Return [X, Y] of the center of cell containing provided text 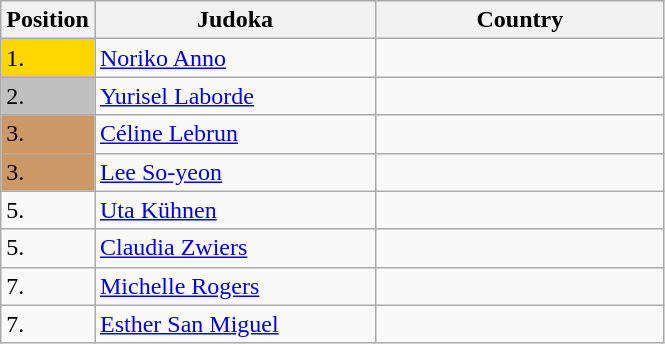
Céline Lebrun [234, 134]
Noriko Anno [234, 58]
2. [48, 96]
Country [520, 20]
1. [48, 58]
Michelle Rogers [234, 286]
Yurisel Laborde [234, 96]
Claudia Zwiers [234, 248]
Position [48, 20]
Lee So-yeon [234, 172]
Judoka [234, 20]
Esther San Miguel [234, 324]
Uta Kühnen [234, 210]
